Pinpoint the cell where the given text exists, returning its (x, y) midpoint coordinate. 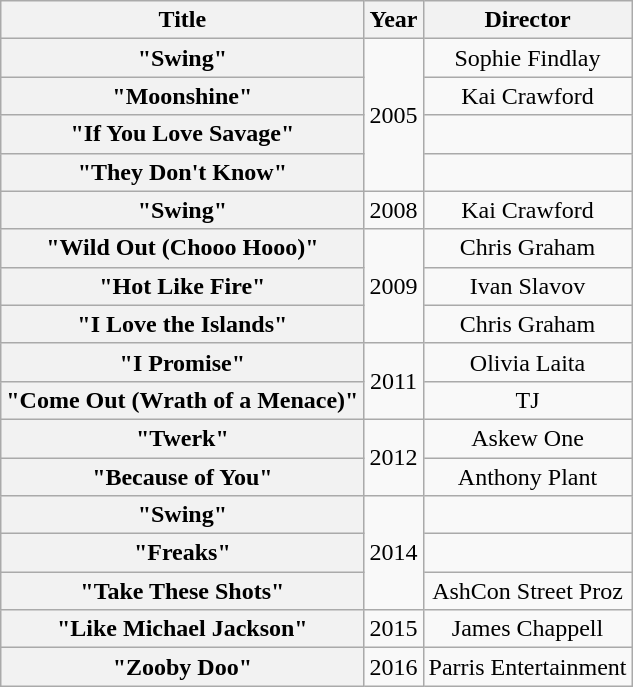
"Freaks" (182, 553)
"Moonshine" (182, 96)
TJ (528, 400)
"Twerk" (182, 438)
2012 (394, 457)
2011 (394, 381)
Sophie Findlay (528, 58)
"Like Michael Jackson" (182, 629)
Olivia Laita (528, 362)
"Wild Out (Chooo Hooo)" (182, 248)
2008 (394, 210)
Year (394, 20)
Title (182, 20)
Director (528, 20)
Parris Entertainment (528, 667)
Askew One (528, 438)
"They Don't Know" (182, 172)
2014 (394, 553)
"Hot Like Fire" (182, 286)
2016 (394, 667)
2015 (394, 629)
Ivan Slavov (528, 286)
2009 (394, 286)
Anthony Plant (528, 477)
"I Promise" (182, 362)
"Take These Shots" (182, 591)
"Come Out (Wrath of a Menace)" (182, 400)
"I Love the Islands" (182, 324)
"If You Love Savage" (182, 134)
"Zooby Doo" (182, 667)
"Because of You" (182, 477)
2005 (394, 115)
AshCon Street Proz (528, 591)
James Chappell (528, 629)
